Return the (X, Y) coordinate for the center point of the cell that contains the specified text.  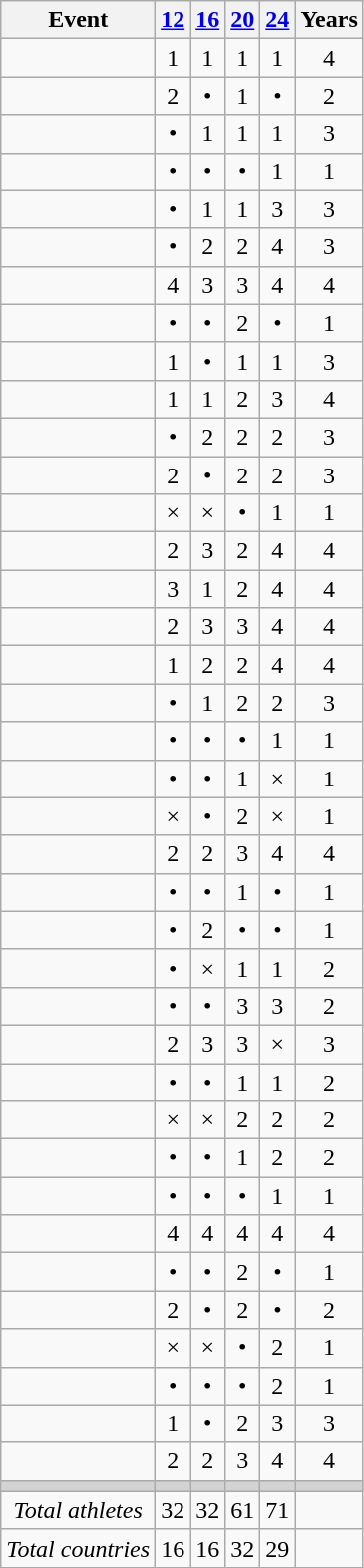
20 (243, 20)
61 (243, 1510)
Years (329, 20)
12 (174, 20)
Total athletes (78, 1510)
29 (277, 1548)
Event (78, 20)
Total countries (78, 1548)
71 (277, 1510)
24 (277, 20)
